Locate the cell with the specified text and output its (x, y) center coordinate. 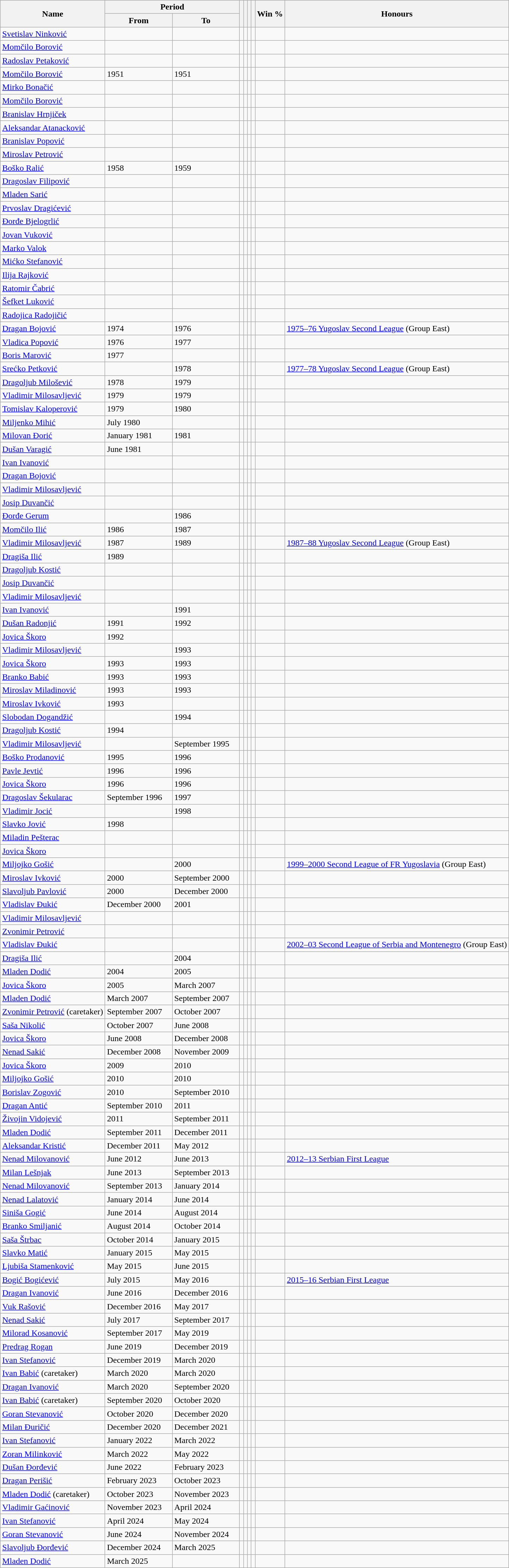
2012–13 Serbian First League (397, 1159)
May 2024 (206, 1521)
2015–16 Serbian First League (397, 1280)
1974 (139, 328)
Zvonimir Petrović (caretaker) (53, 1012)
Miladin Pešterac (53, 838)
Đorđe Bjelogrlić (53, 221)
Milan Lešnjak (53, 1172)
1980 (206, 409)
Saša Nikolić (53, 1025)
Vladimir Jocić (53, 811)
Aleksandar Atanacković (53, 127)
Nenad Lalatović (53, 1199)
Živojin Vidojević (53, 1119)
Aleksandar Kristić (53, 1146)
Radojica Radojičić (53, 315)
1958 (139, 168)
Slavoljub Đorđević (53, 1548)
May 2022 (206, 1454)
November 2009 (206, 1052)
1987–88 Yugoslav Second League (Group East) (397, 543)
Bogić Bogićević (53, 1280)
Svetislav Ninković (53, 34)
Vuk Rašović (53, 1306)
Đorđe Gerum (53, 516)
Saša Štrbac (53, 1239)
December 2021 (206, 1427)
1997 (206, 797)
January 1981 (139, 436)
Ljubiša Stamenković (53, 1266)
September 2000 (206, 878)
Branislav Hrnjiček (53, 114)
Dragan Perišić (53, 1481)
Prvoslav Dragićević (53, 208)
2002–03 Second League of Serbia and Montenegro (Group East) (397, 945)
July 2015 (139, 1280)
November 2024 (206, 1534)
Ilija Rajković (53, 275)
Dušan Varagić (53, 449)
1977–78 Yugoslav Second League (Group East) (397, 369)
June 2019 (139, 1347)
Pavle Jevtić (53, 770)
2009 (139, 1065)
June 1981 (139, 449)
June 2024 (139, 1534)
May 2017 (206, 1306)
Mirko Bonačić (53, 87)
Dušan Đorđević (53, 1467)
Mićko Stefanović (53, 262)
Milorad Kosanović (53, 1333)
Dragoslav Šekularac (53, 797)
Radoslav Petaković (53, 61)
1959 (206, 168)
June 2012 (139, 1159)
Slobodan Dogandžić (53, 717)
Zoran Milinković (53, 1454)
Boško Ralić (53, 168)
Boško Prodanović (53, 757)
Ratomir Čabrić (53, 288)
Branko Babić (53, 677)
Slavko Matić (53, 1253)
Miroslav Petrović (53, 154)
2001 (206, 905)
July 2017 (139, 1320)
Boris Marović (53, 355)
Slavko Jović (53, 824)
May 2016 (206, 1280)
Siniša Gogić (53, 1213)
Marko Valok (53, 248)
Predrag Rogan (53, 1347)
Vladimir Gaćinović (53, 1507)
June 2015 (206, 1266)
June 2016 (139, 1293)
Milovan Đorić (53, 436)
Dragan Antić (53, 1106)
Srećko Petković (53, 369)
June 2022 (139, 1467)
Win % (270, 14)
December 2024 (139, 1548)
Branislav Popović (53, 141)
1975–76 Yugoslav Second League (Group East) (397, 328)
May 2019 (206, 1333)
Dragoljub Milošević (53, 382)
Zvonimir Petrović (53, 931)
Honours (397, 14)
Tomislav Kaloperović (53, 409)
Borislav Zogović (53, 1092)
From (139, 20)
Mladen Sarić (53, 195)
Slavoljub Pavlović (53, 891)
Name (53, 14)
Vladica Popović (53, 342)
Miroslav Miladinović (53, 690)
September 1995 (206, 744)
To (206, 20)
Momčilo Ilić (53, 529)
May 2012 (206, 1146)
1981 (206, 436)
Period (172, 7)
Branko Smiljanić (53, 1226)
Jovan Vuković (53, 235)
July 1980 (139, 422)
January 2022 (139, 1440)
1999–2000 Second League of FR Yugoslavia (Group East) (397, 864)
Miljenko Mihić (53, 422)
Mladen Dodić (caretaker) (53, 1494)
1995 (139, 757)
Milan Đuričić (53, 1427)
Dušan Radonjić (53, 623)
September 1996 (139, 797)
Šefket Luković (53, 302)
Dragoslav Filipović (53, 181)
